Return the [x, y] coordinate for the center point of the cell that contains the specified text.  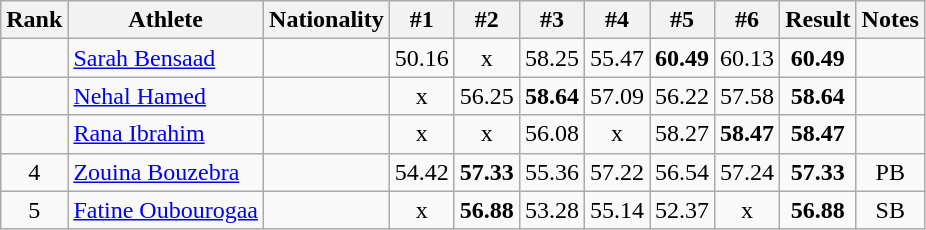
#2 [486, 20]
Result [818, 20]
SB [890, 210]
#5 [682, 20]
57.09 [616, 96]
55.14 [616, 210]
Notes [890, 20]
Nationality [327, 20]
58.25 [552, 58]
55.47 [616, 58]
Athlete [166, 20]
58.27 [682, 134]
#1 [422, 20]
60.13 [748, 58]
Rana Ibrahim [166, 134]
5 [34, 210]
Rank [34, 20]
Fatine Oubourogaa [166, 210]
54.42 [422, 172]
55.36 [552, 172]
4 [34, 172]
Zouina Bouzebra [166, 172]
50.16 [422, 58]
#6 [748, 20]
PB [890, 172]
56.22 [682, 96]
56.54 [682, 172]
Sarah Bensaad [166, 58]
53.28 [552, 210]
57.24 [748, 172]
Nehal Hamed [166, 96]
56.08 [552, 134]
56.25 [486, 96]
#4 [616, 20]
#3 [552, 20]
52.37 [682, 210]
57.22 [616, 172]
57.58 [748, 96]
